Find where the given text appears and provide that cell's center as (x, y) coordinate. 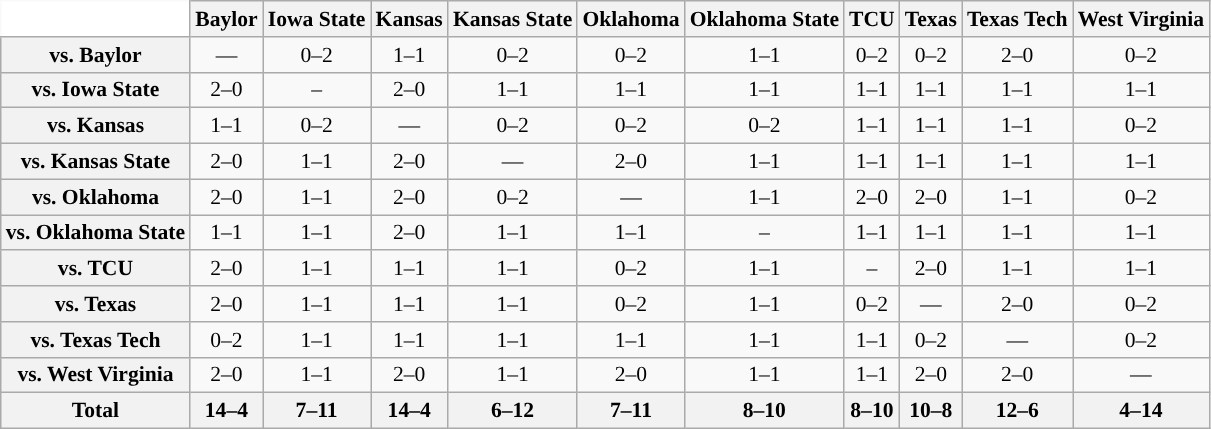
6–12 (512, 411)
vs. Oklahoma (96, 197)
West Virginia (1142, 19)
vs. West Virginia (96, 375)
10–8 (931, 411)
Total (96, 411)
Iowa State (317, 19)
vs. TCU (96, 269)
Kansas (410, 19)
vs. Texas (96, 304)
4–14 (1142, 411)
TCU (872, 19)
Baylor (226, 19)
Kansas State (512, 19)
12–6 (1018, 411)
vs. Texas Tech (96, 340)
vs. Kansas (96, 126)
vs. Oklahoma State (96, 233)
vs. Iowa State (96, 90)
Texas (931, 19)
Texas Tech (1018, 19)
Oklahoma (630, 19)
Oklahoma State (764, 19)
vs. Kansas State (96, 162)
vs. Baylor (96, 55)
